Pinpoint the cell where the given text exists, returning its [X, Y] midpoint coordinate. 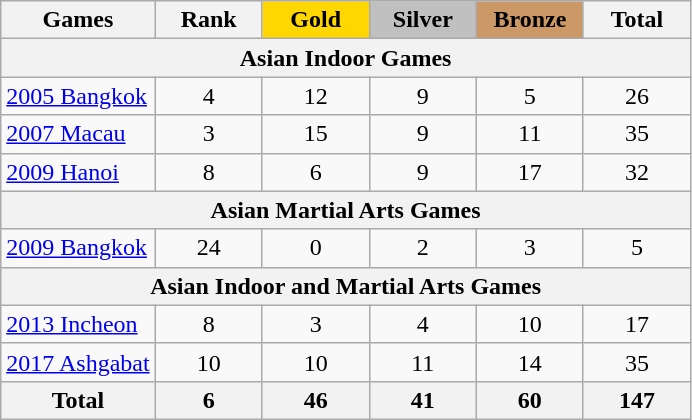
12 [316, 96]
Rank [208, 20]
41 [422, 400]
32 [636, 172]
46 [316, 400]
2013 Incheon [78, 324]
Asian Indoor Games [346, 58]
2009 Hanoi [78, 172]
14 [530, 362]
2017 Ashgabat [78, 362]
Asian Indoor and Martial Arts Games [346, 286]
60 [530, 400]
Bronze [530, 20]
2009 Bangkok [78, 248]
2007 Macau [78, 134]
Games [78, 20]
2 [422, 248]
Gold [316, 20]
Asian Martial Arts Games [346, 210]
0 [316, 248]
2005 Bangkok [78, 96]
26 [636, 96]
Silver [422, 20]
147 [636, 400]
15 [316, 134]
24 [208, 248]
